Identify which cell holds the provided text, then report its [x, y] central coordinate. 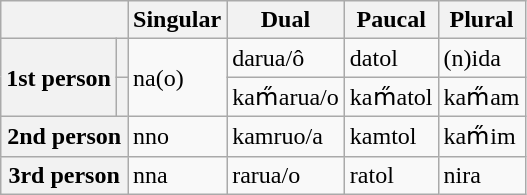
na(o) [178, 78]
kamruo/a [286, 136]
Paucal [391, 20]
darua/ô [286, 58]
Dual [286, 20]
ratol [391, 175]
kam̋im [482, 136]
kam̋arua/o [286, 97]
3rd person [64, 175]
nno [178, 136]
(n)ida [482, 58]
nira [482, 175]
nna [178, 175]
Plural [482, 20]
2nd person [64, 136]
rarua/o [286, 175]
kam̋am [482, 97]
Singular [178, 20]
1st person [59, 78]
datol [391, 58]
kam̋atol [391, 97]
kamtol [391, 136]
